Determine the (x, y) coordinate at the center of the cell enclosing the given text.  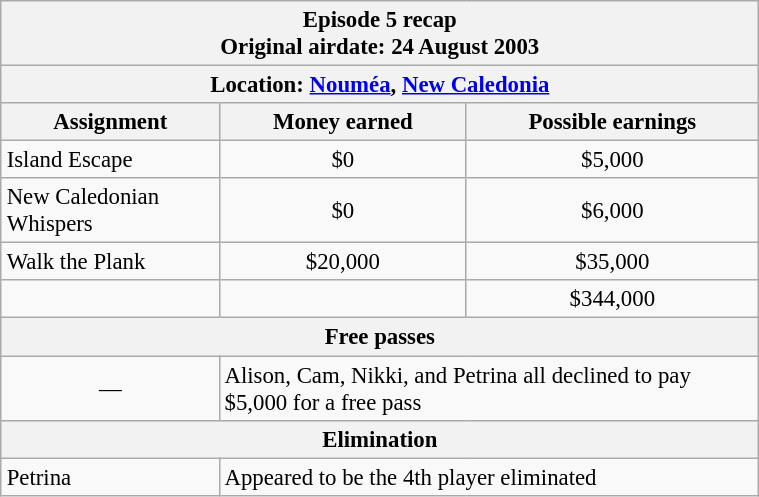
Location: Nouméa, New Caledonia (380, 84)
Petrina (110, 477)
Walk the Plank (110, 262)
Assignment (110, 122)
$344,000 (612, 299)
Money earned (342, 122)
Free passes (380, 337)
Elimination (380, 439)
— (110, 388)
$20,000 (342, 262)
Appeared to be the 4th player eliminated (488, 477)
$6,000 (612, 210)
$5,000 (612, 160)
Alison, Cam, Nikki, and Petrina all declined to pay $5,000 for a free pass (488, 388)
New Caledonian Whispers (110, 210)
Island Escape (110, 160)
$35,000 (612, 262)
Episode 5 recapOriginal airdate: 24 August 2003 (380, 34)
Possible earnings (612, 122)
